Extract the (x, y) coordinate from the center of the cell holding the provided text.  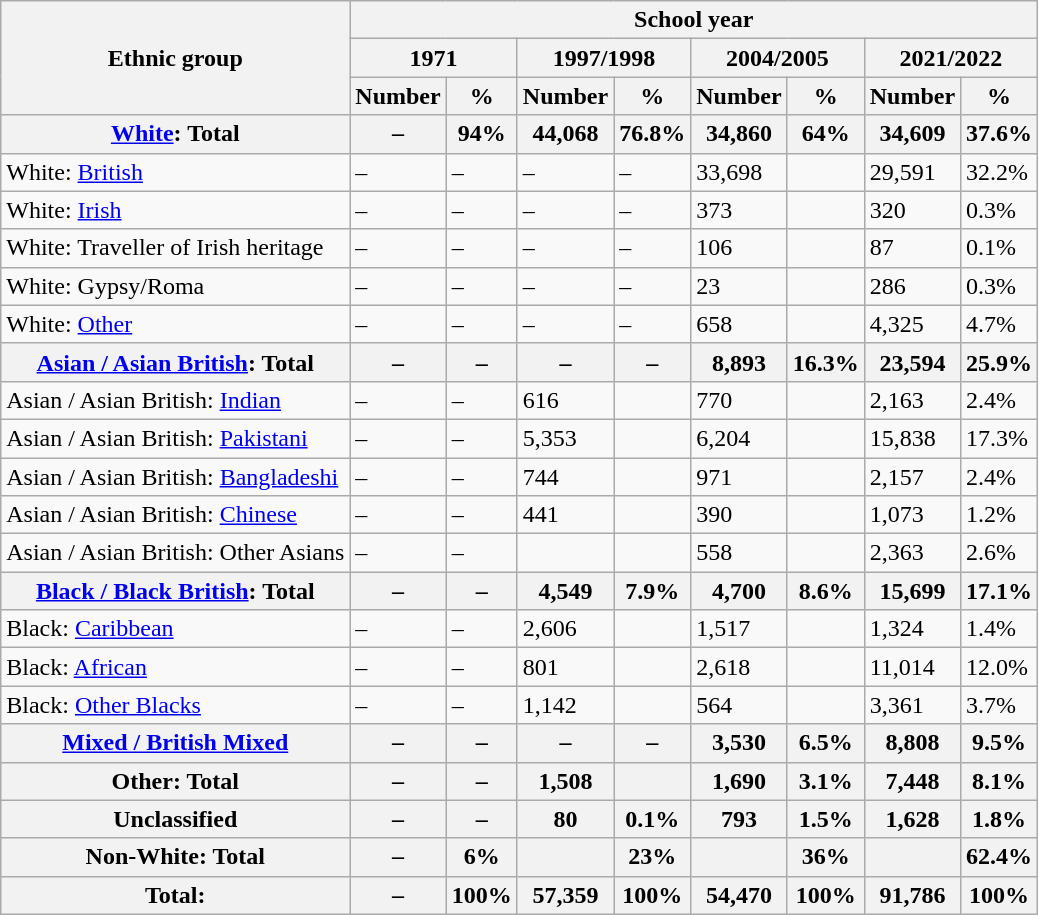
1,690 (739, 781)
Asian / Asian British: Other Asians (176, 553)
Asian / Asian British: Total (176, 362)
White: Total (176, 134)
80 (565, 819)
106 (739, 248)
6% (482, 857)
Black: Other Blacks (176, 705)
3,530 (739, 743)
770 (739, 400)
2,618 (739, 667)
1,508 (565, 781)
54,470 (739, 895)
Total: (176, 895)
8.1% (1000, 781)
91,786 (912, 895)
2.6% (1000, 553)
373 (739, 210)
564 (739, 705)
33,698 (739, 172)
1997/1998 (604, 58)
658 (739, 324)
7.9% (652, 591)
23 (739, 286)
4,700 (739, 591)
17.3% (1000, 438)
Asian / Asian British: Indian (176, 400)
2021/2022 (950, 58)
25.9% (1000, 362)
3.7% (1000, 705)
5,353 (565, 438)
2,363 (912, 553)
17.1% (1000, 591)
4,325 (912, 324)
2,157 (912, 477)
1.8% (1000, 819)
11,014 (912, 667)
1.5% (826, 819)
4,549 (565, 591)
3,361 (912, 705)
Mixed / British Mixed (176, 743)
76.8% (652, 134)
White: Gypsy/Roma (176, 286)
15,838 (912, 438)
White: Irish (176, 210)
6,204 (739, 438)
1971 (434, 58)
9.5% (1000, 743)
2004/2005 (778, 58)
616 (565, 400)
White: Other (176, 324)
2,606 (565, 629)
94% (482, 134)
32.2% (1000, 172)
64% (826, 134)
87 (912, 248)
558 (739, 553)
White: British (176, 172)
34,860 (739, 134)
White: Traveller of Irish heritage (176, 248)
36% (826, 857)
801 (565, 667)
1.2% (1000, 515)
Other: Total (176, 781)
1,517 (739, 629)
29,591 (912, 172)
320 (912, 210)
12.0% (1000, 667)
57,359 (565, 895)
8,808 (912, 743)
Black: Caribbean (176, 629)
Asian / Asian British: Chinese (176, 515)
16.3% (826, 362)
23% (652, 857)
3.1% (826, 781)
793 (739, 819)
34,609 (912, 134)
Unclassified (176, 819)
4.7% (1000, 324)
School year (694, 20)
8.6% (826, 591)
Black / Black British: Total (176, 591)
744 (565, 477)
1,073 (912, 515)
23,594 (912, 362)
1,142 (565, 705)
7,448 (912, 781)
Asian / Asian British: Pakistani (176, 438)
2,163 (912, 400)
1,628 (912, 819)
Non-White: Total (176, 857)
62.4% (1000, 857)
390 (739, 515)
6.5% (826, 743)
15,699 (912, 591)
Asian / Asian British: Bangladeshi (176, 477)
Ethnic group (176, 58)
286 (912, 286)
1.4% (1000, 629)
44,068 (565, 134)
8,893 (739, 362)
1,324 (912, 629)
441 (565, 515)
Black: African (176, 667)
37.6% (1000, 134)
971 (739, 477)
